Return the (X, Y) coordinate for the center point of the cell that contains the specified text.  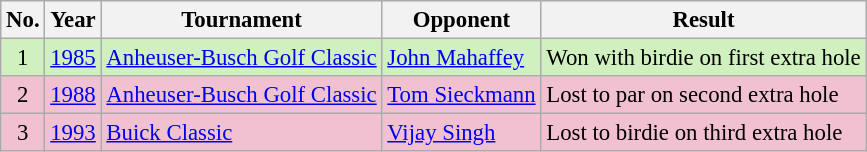
Buick Classic (242, 133)
Lost to par on second extra hole (704, 95)
John Mahaffey (462, 58)
Won with birdie on first extra hole (704, 58)
Result (704, 20)
2 (23, 95)
Year (73, 20)
3 (23, 133)
1993 (73, 133)
Vijay Singh (462, 133)
Lost to birdie on third extra hole (704, 133)
Tournament (242, 20)
1988 (73, 95)
Opponent (462, 20)
Tom Sieckmann (462, 95)
No. (23, 20)
1 (23, 58)
1985 (73, 58)
